Locate the cell with the specified text and output its (X, Y) center coordinate. 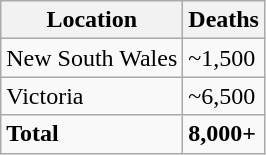
Deaths (224, 20)
Total (92, 134)
Victoria (92, 96)
Location (92, 20)
~6,500 (224, 96)
New South Wales (92, 58)
8,000+ (224, 134)
~1,500 (224, 58)
